From the cell containing the given text, extract its center point as [X, Y] coordinate. 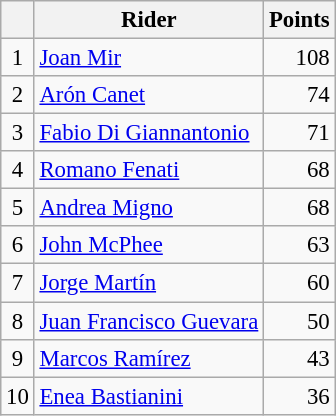
50 [300, 321]
63 [300, 245]
5 [18, 208]
1 [18, 58]
Fabio Di Giannantonio [148, 133]
60 [300, 283]
8 [18, 321]
Arón Canet [148, 95]
Andrea Migno [148, 208]
36 [300, 396]
10 [18, 396]
7 [18, 283]
Enea Bastianini [148, 396]
108 [300, 58]
Jorge Martín [148, 283]
74 [300, 95]
4 [18, 170]
71 [300, 133]
43 [300, 358]
Marcos Ramírez [148, 358]
Romano Fenati [148, 170]
9 [18, 358]
Joan Mir [148, 58]
Rider [148, 20]
2 [18, 95]
3 [18, 133]
6 [18, 245]
John McPhee [148, 245]
Juan Francisco Guevara [148, 321]
Points [300, 20]
